For the text-containing cell, return its midpoint in (x, y) coordinate format. 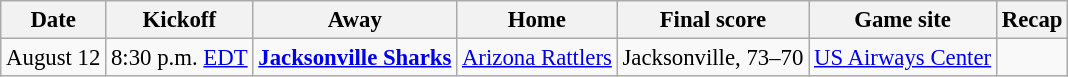
US Airways Center (903, 58)
Final score (713, 20)
Arizona Rattlers (538, 58)
Recap (1032, 20)
Jacksonville Sharks (355, 58)
8:30 p.m. EDT (180, 58)
Kickoff (180, 20)
Jacksonville, 73–70 (713, 58)
Game site (903, 20)
Home (538, 20)
August 12 (54, 58)
Date (54, 20)
Away (355, 20)
